Determine the (X, Y) coordinate at the center of the cell enclosing the given text.  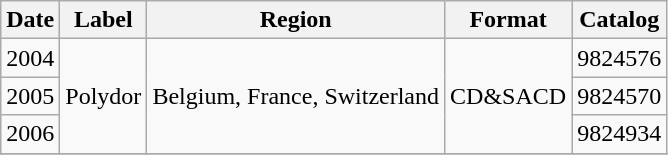
Belgium, France, Switzerland (296, 96)
Region (296, 20)
9824576 (620, 58)
Date (30, 20)
9824570 (620, 96)
2005 (30, 96)
CD&SACD (508, 96)
2004 (30, 58)
9824934 (620, 134)
Polydor (104, 96)
Format (508, 20)
Catalog (620, 20)
2006 (30, 134)
Label (104, 20)
